Identify which cell holds the provided text, then report its (X, Y) central coordinate. 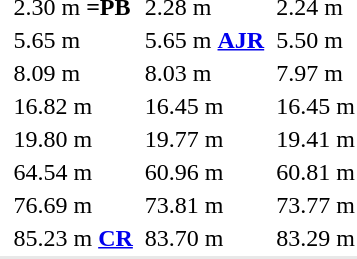
19.41 m (316, 139)
7.97 m (316, 73)
8.03 m (204, 73)
5.65 m AJR (204, 40)
83.70 m (204, 238)
16.82 m (73, 106)
73.81 m (204, 205)
5.65 m (73, 40)
73.77 m (316, 205)
8.09 m (73, 73)
83.29 m (316, 238)
19.77 m (204, 139)
76.69 m (73, 205)
19.80 m (73, 139)
5.50 m (316, 40)
60.96 m (204, 172)
60.81 m (316, 172)
64.54 m (73, 172)
85.23 m CR (73, 238)
